Return (X, Y) of the center of cell containing provided text 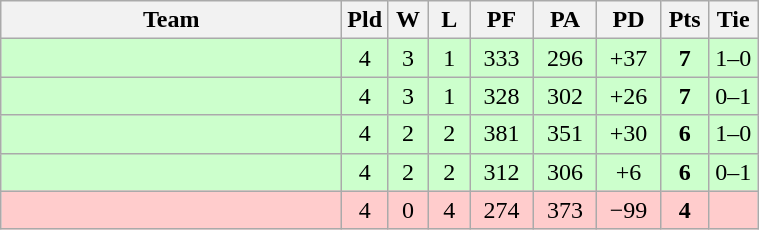
+37 (629, 58)
L (450, 20)
302 (565, 96)
306 (565, 172)
381 (502, 134)
−99 (629, 210)
373 (565, 210)
W (408, 20)
274 (502, 210)
296 (565, 58)
PD (629, 20)
+30 (629, 134)
Tie (734, 20)
0 (408, 210)
351 (565, 134)
Pld (365, 20)
PA (565, 20)
PF (502, 20)
+6 (629, 172)
+26 (629, 96)
312 (502, 172)
Pts (684, 20)
333 (502, 58)
Team (172, 20)
328 (502, 96)
